Detect which cell encompasses the target text, then output its [x, y] center coordinate. 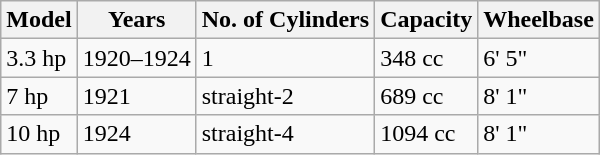
1921 [136, 96]
6' 5" [539, 58]
348 cc [426, 58]
1920–1924 [136, 58]
straight-4 [285, 134]
1 [285, 58]
7 hp [39, 96]
Years [136, 20]
straight-2 [285, 96]
Capacity [426, 20]
1094 cc [426, 134]
Model [39, 20]
1924 [136, 134]
Wheelbase [539, 20]
3.3 hp [39, 58]
No. of Cylinders [285, 20]
689 cc [426, 96]
10 hp [39, 134]
